Provide the [X, Y] coordinate of the cell's center where the given text is located.  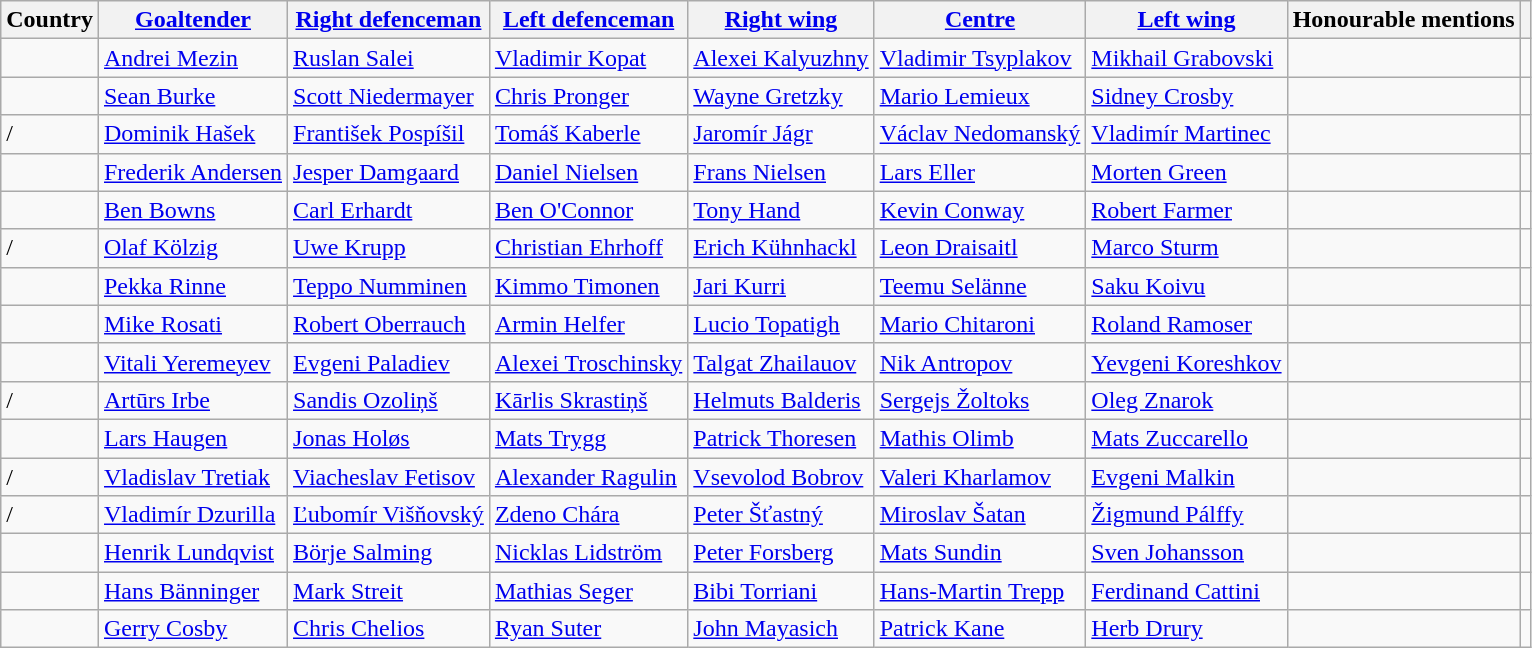
Marco Sturm [1186, 248]
Oleg Znarok [1186, 400]
Nik Antropov [980, 362]
Teppo Numminen [389, 286]
Ferdinand Cattini [1186, 591]
Lars Haugen [192, 438]
František Pospíšil [389, 134]
Pekka Rinne [192, 286]
Patrick Kane [980, 629]
Ryan Suter [588, 629]
Morten Green [1186, 172]
Jesper Damgaard [389, 172]
Jonas Holøs [389, 438]
Erich Kühnhackl [781, 248]
Andrei Mezin [192, 58]
Mike Rosati [192, 324]
Václav Nedomanský [980, 134]
Vitali Yeremeyev [192, 362]
Lucio Topatigh [781, 324]
Carl Erhardt [389, 210]
Ľubomír Višňovský [389, 515]
Artūrs Irbe [192, 400]
Goaltender [192, 20]
Henrik Lundqvist [192, 553]
Alexander Ragulin [588, 477]
Mario Chitaroni [980, 324]
Frederik Andersen [192, 172]
Ben O'Connor [588, 210]
Vladimír Martinec [1186, 134]
Daniel Nielsen [588, 172]
Armin Helfer [588, 324]
Wayne Gretzky [781, 96]
Mark Streit [389, 591]
Jari Kurri [781, 286]
Ruslan Salei [389, 58]
Helmuts Balderis [781, 400]
Mats Trygg [588, 438]
Right defenceman [389, 20]
Jaromír Jágr [781, 134]
Country [50, 20]
Sidney Crosby [1186, 96]
Olaf Kölzig [192, 248]
Viacheslav Fetisov [389, 477]
Teemu Selänne [980, 286]
Nicklas Lidström [588, 553]
Vladimír Dzurilla [192, 515]
Roland Ramoser [1186, 324]
Robert Oberrauch [389, 324]
Hans Bänninger [192, 591]
Sergejs Žoltoks [980, 400]
Sven Johansson [1186, 553]
Honourable mentions [1404, 20]
Vladislav Tretiak [192, 477]
Saku Koivu [1186, 286]
Patrick Thoresen [781, 438]
Miroslav Šatan [980, 515]
Chris Pronger [588, 96]
Lars Eller [980, 172]
Žigmund Pálffy [1186, 515]
Mathis Olimb [980, 438]
Sean Burke [192, 96]
Right wing [781, 20]
Christian Ehrhoff [588, 248]
Dominik Hašek [192, 134]
Evgeni Paladiev [389, 362]
Tony Hand [781, 210]
Talgat Zhailauov [781, 362]
Mats Zuccarello [1186, 438]
Börje Salming [389, 553]
Vsevolod Bobrov [781, 477]
Bibi Torriani [781, 591]
John Mayasich [781, 629]
Sandis Ozoliņš [389, 400]
Yevgeni Koreshkov [1186, 362]
Scott Niedermayer [389, 96]
Mathias Seger [588, 591]
Robert Farmer [1186, 210]
Vladimir Kopat [588, 58]
Zdeno Chára [588, 515]
Ben Bowns [192, 210]
Kārlis Skrastiņš [588, 400]
Kimmo Timonen [588, 286]
Kevin Conway [980, 210]
Mats Sundin [980, 553]
Alexei Troschinsky [588, 362]
Tomáš Kaberle [588, 134]
Left wing [1186, 20]
Peter Šťastný [781, 515]
Centre [980, 20]
Mario Lemieux [980, 96]
Hans-Martin Trepp [980, 591]
Herb Drury [1186, 629]
Frans Nielsen [781, 172]
Uwe Krupp [389, 248]
Left defenceman [588, 20]
Leon Draisaitl [980, 248]
Valeri Kharlamov [980, 477]
Chris Chelios [389, 629]
Gerry Cosby [192, 629]
Vladimir Tsyplakov [980, 58]
Alexei Kalyuzhny [781, 58]
Peter Forsberg [781, 553]
Evgeni Malkin [1186, 477]
Mikhail Grabovski [1186, 58]
